From the cell containing the given text, extract its center point as [x, y] coordinate. 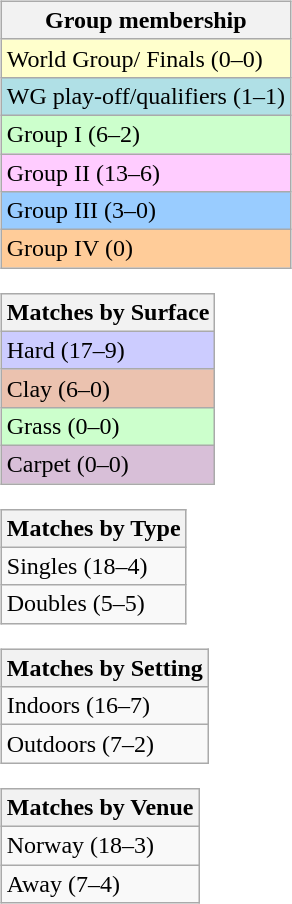
Outdoors (7–2) [104, 744]
Away (7–4) [100, 883]
Group II (13–6) [146, 173]
Matches by Surface [108, 312]
World Group/ Finals (0–0) [146, 58]
Doubles (5–5) [94, 604]
Indoors (16–7) [104, 706]
Matches by Setting [104, 668]
Carpet (0–0) [108, 464]
Clay (6–0) [108, 388]
WG play-off/qualifiers (1–1) [146, 96]
Matches by Venue [100, 807]
Norway (18–3) [100, 845]
Matches by Type [94, 528]
Group membership [146, 20]
Group III (3–0) [146, 211]
Singles (18–4) [94, 566]
Hard (17–9) [108, 350]
Grass (0–0) [108, 426]
Group I (6–2) [146, 134]
Group IV (0) [146, 249]
